Return [x, y] of the center of cell containing provided text 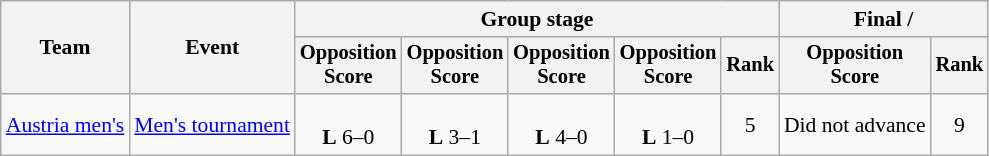
L 6–0 [348, 124]
5 [750, 124]
9 [960, 124]
Did not advance [855, 124]
Final / [884, 19]
Event [212, 48]
Team [66, 48]
L 4–0 [562, 124]
Group stage [537, 19]
Men's tournament [212, 124]
L 1–0 [668, 124]
L 3–1 [456, 124]
Austria men's [66, 124]
